Return the (X, Y) coordinate for the center point of the cell that contains the specified text.  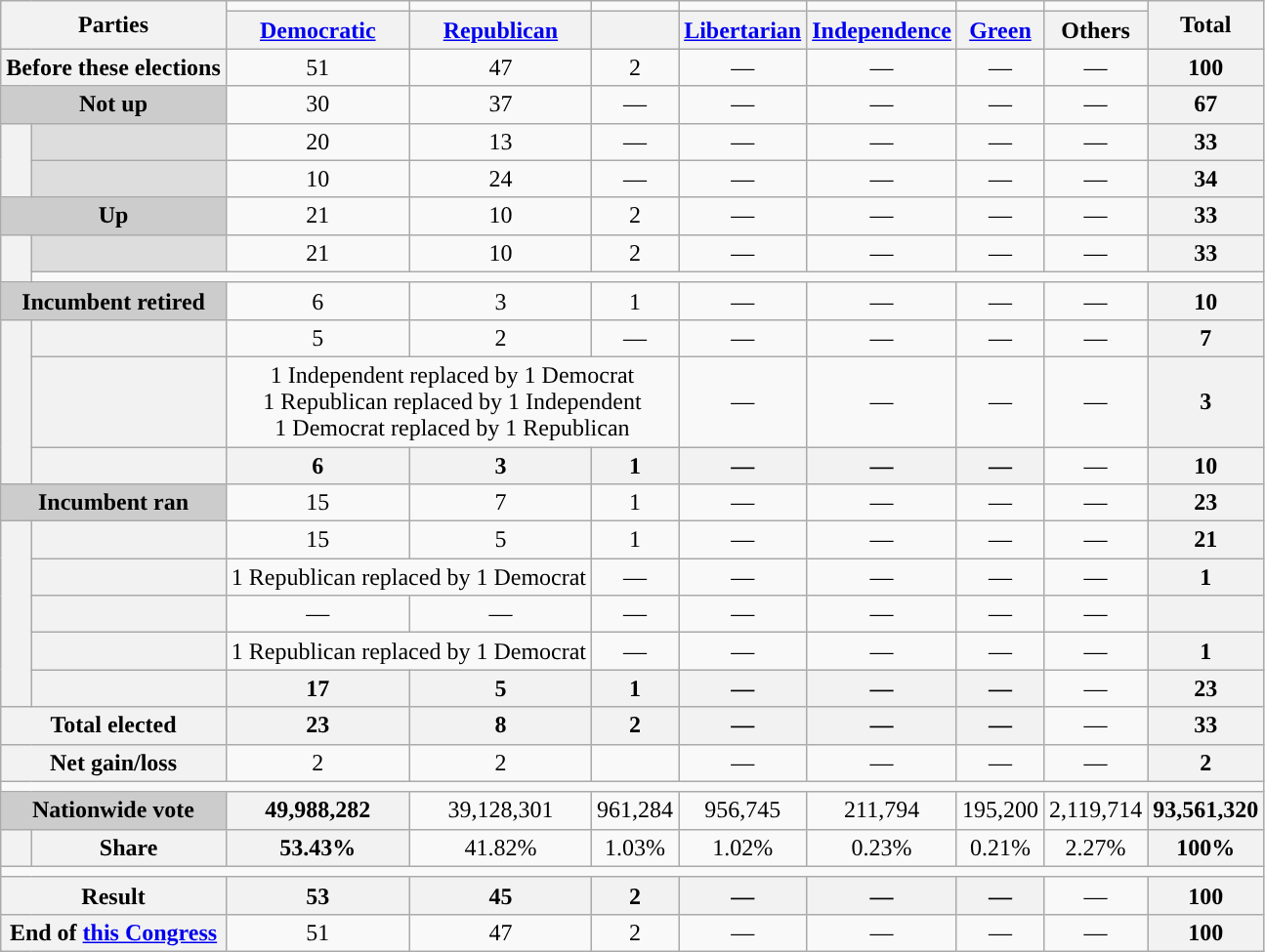
Democratic (317, 30)
Total elected (113, 725)
93,561,320 (1205, 810)
Total (1205, 25)
End of this Congress (113, 932)
67 (1205, 104)
1.02% (742, 848)
1.03% (635, 848)
30 (317, 104)
Up (113, 216)
Green (1000, 30)
211,794 (882, 810)
2.27% (1096, 848)
Republican (500, 30)
Not up (113, 104)
2,119,714 (1096, 810)
20 (317, 142)
Parties (113, 25)
Libertarian (742, 30)
Independence (882, 30)
956,745 (742, 810)
Net gain/loss (113, 763)
0.21% (1000, 848)
195,200 (1000, 810)
53.43% (317, 848)
34 (1205, 179)
Result (113, 895)
961,284 (635, 810)
Incumbent retired (113, 301)
37 (500, 104)
100% (1205, 848)
41.82% (500, 848)
Incumbent ran (113, 503)
53 (317, 895)
1 Independent replaced by 1 Democrat 1 Republican replaced by 1 Independent 1 Democrat replaced by 1 Republican (451, 401)
39,128,301 (500, 810)
Share (129, 848)
Nationwide vote (113, 810)
0.23% (882, 848)
17 (317, 688)
Before these elections (113, 67)
49,988,282 (317, 810)
8 (500, 725)
24 (500, 179)
45 (500, 895)
13 (500, 142)
Others (1096, 30)
